Output the (x, y) coordinate of the center of the cell containing the given text.  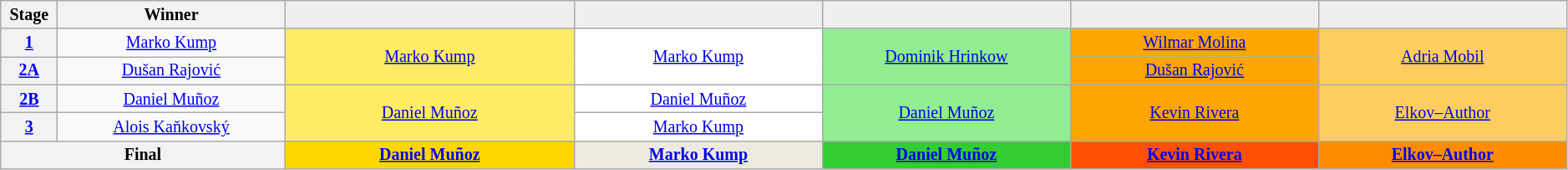
3 (29, 127)
Stage (29, 15)
Dominik Hrinkow (946, 57)
Winner (171, 15)
Adria Mobil (1442, 57)
2A (29, 70)
Final (143, 154)
1 (29, 44)
Alois Kaňkovský (171, 127)
2B (29, 99)
Wilmar Molina (1195, 44)
